Pinpoint the cell where the given text exists, returning its [X, Y] midpoint coordinate. 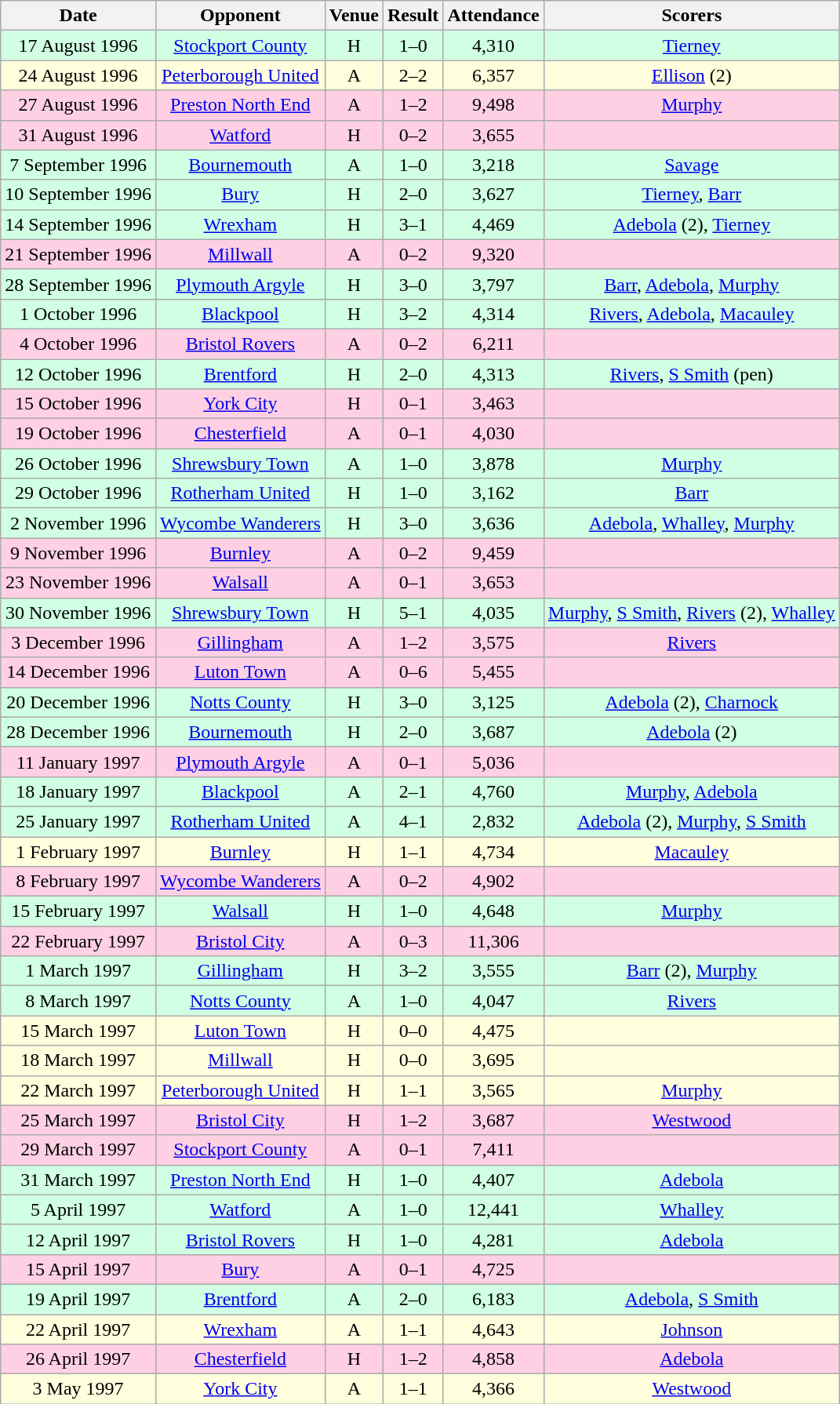
3,695 [493, 1060]
31 August 1996 [78, 135]
21 September 1996 [78, 254]
11,306 [493, 941]
15 April 1997 [78, 1269]
7 September 1996 [78, 165]
26 October 1996 [78, 464]
Result [413, 16]
2,832 [493, 821]
5,036 [493, 762]
19 October 1996 [78, 434]
Adebola (2), Tierney [692, 224]
31 March 1997 [78, 1180]
2 November 1996 [78, 523]
Barr (2), Murphy [692, 971]
11 January 1997 [78, 762]
18 March 1997 [78, 1060]
Attendance [493, 16]
4,281 [493, 1239]
3 December 1996 [78, 642]
Barr [692, 493]
14 December 1996 [78, 672]
3,575 [493, 642]
Rivers, Adebola, Macauley [692, 314]
18 January 1997 [78, 791]
27 August 1996 [78, 105]
7,411 [493, 1150]
Barr, Adebola, Murphy [692, 284]
4,407 [493, 1180]
3,565 [493, 1090]
8 March 1997 [78, 1001]
Savage [692, 165]
4,760 [493, 791]
4–1 [413, 821]
9,320 [493, 254]
30 November 1996 [78, 613]
Tierney [692, 45]
25 January 1997 [78, 821]
4,734 [493, 851]
23 November 1996 [78, 583]
20 December 1996 [78, 702]
3,463 [493, 404]
1 March 1997 [78, 971]
1 February 1997 [78, 851]
Murphy, Adebola [692, 791]
29 October 1996 [78, 493]
4,648 [493, 911]
0–6 [413, 672]
4,035 [493, 613]
3,555 [493, 971]
8 February 1997 [78, 882]
28 December 1996 [78, 732]
3,218 [493, 165]
22 April 1997 [78, 1329]
28 September 1996 [78, 284]
9,498 [493, 105]
Date [78, 16]
Adebola (2) [692, 732]
Tierney, Barr [692, 195]
15 February 1997 [78, 911]
Johnson [692, 1329]
3,627 [493, 195]
15 March 1997 [78, 1031]
29 March 1997 [78, 1150]
Adebola, Whalley, Murphy [692, 523]
Adebola, S Smith [692, 1299]
2–1 [413, 791]
22 March 1997 [78, 1090]
3,653 [493, 583]
3,162 [493, 493]
4,047 [493, 1001]
4,725 [493, 1269]
Ellison (2) [692, 75]
1 October 1996 [78, 314]
4,469 [493, 224]
4,902 [493, 882]
12 April 1997 [78, 1239]
5–1 [413, 613]
Adebola (2), Murphy, S Smith [692, 821]
4,313 [493, 374]
4,366 [493, 1389]
4,030 [493, 434]
Opponent [240, 16]
24 August 1996 [78, 75]
4,858 [493, 1359]
4 October 1996 [78, 344]
22 February 1997 [78, 941]
25 March 1997 [78, 1120]
4,475 [493, 1031]
Whalley [692, 1209]
12,441 [493, 1209]
3,878 [493, 464]
17 August 1996 [78, 45]
3,636 [493, 523]
2–2 [413, 75]
5 April 1997 [78, 1209]
Adebola (2), Charnock [692, 702]
3,125 [493, 702]
Murphy, S Smith, Rivers (2), Whalley [692, 613]
Rivers, S Smith (pen) [692, 374]
6,357 [493, 75]
3,797 [493, 284]
3–1 [413, 224]
14 September 1996 [78, 224]
9 November 1996 [78, 553]
4,310 [493, 45]
Scorers [692, 16]
4,314 [493, 314]
5,455 [493, 672]
Macauley [692, 851]
6,211 [493, 344]
0–3 [413, 941]
9,459 [493, 553]
Venue [354, 16]
4,643 [493, 1329]
3,655 [493, 135]
10 September 1996 [78, 195]
6,183 [493, 1299]
12 October 1996 [78, 374]
15 October 1996 [78, 404]
3 May 1997 [78, 1389]
26 April 1997 [78, 1359]
19 April 1997 [78, 1299]
